Capture the cell that displays the provided text and extract its (X, Y) central coordinate. 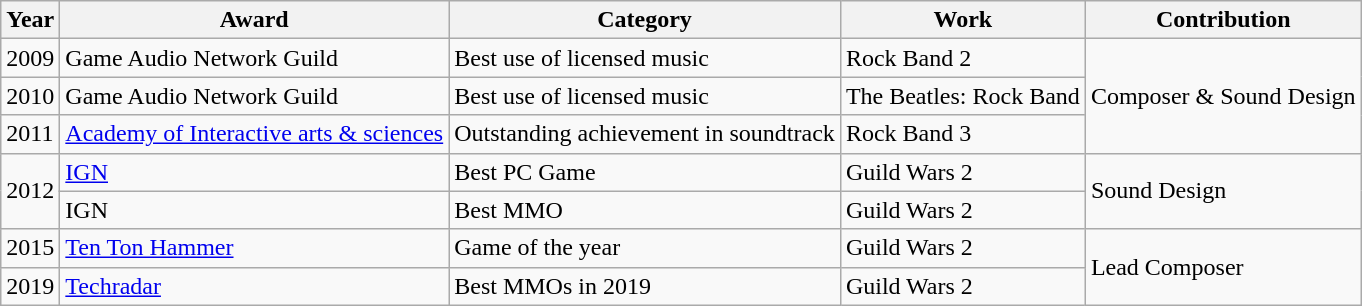
Techradar (254, 286)
Work (962, 20)
Rock Band 2 (962, 58)
Year (30, 20)
Academy of Interactive arts & sciences (254, 134)
Ten Ton Hammer (254, 248)
2010 (30, 96)
Composer & Sound Design (1223, 96)
Category (645, 20)
Award (254, 20)
2012 (30, 191)
2011 (30, 134)
Best PC Game (645, 172)
2015 (30, 248)
Contribution (1223, 20)
Best MMO (645, 210)
Best MMOs in 2019 (645, 286)
Lead Composer (1223, 267)
Sound Design (1223, 191)
2009 (30, 58)
Outstanding achievement in soundtrack (645, 134)
Game of the year (645, 248)
Rock Band 3 (962, 134)
The Beatles: Rock Band (962, 96)
2019 (30, 286)
